Locate the cell with the specified text and output its [X, Y] center coordinate. 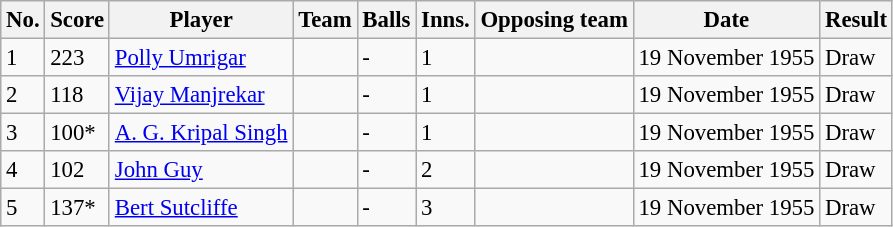
Polly Umrigar [200, 58]
137* [78, 208]
Result [856, 20]
102 [78, 170]
5 [23, 208]
Player [200, 20]
Inns. [446, 20]
Balls [386, 20]
Vijay Manjrekar [200, 95]
A. G. Kripal Singh [200, 133]
Date [726, 20]
223 [78, 58]
Bert Sutcliffe [200, 208]
100* [78, 133]
4 [23, 170]
No. [23, 20]
John Guy [200, 170]
118 [78, 95]
Team [325, 20]
Opposing team [554, 20]
Score [78, 20]
